For the text-containing cell, return its midpoint in [x, y] coordinate format. 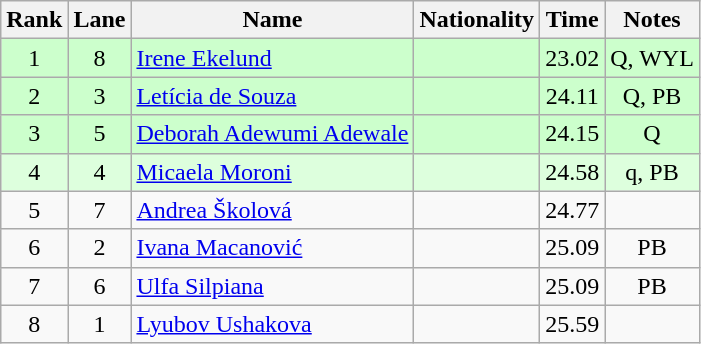
Lyubov Ushakova [272, 324]
Micaela Moroni [272, 172]
Andrea Školová [272, 210]
Ivana Macanović [272, 248]
Ulfa Silpiana [272, 286]
Rank [34, 20]
Name [272, 20]
23.02 [572, 58]
Q, PB [652, 96]
Notes [652, 20]
24.15 [572, 134]
24.58 [572, 172]
Nationality [477, 20]
24.77 [572, 210]
Lane [100, 20]
Q, WYL [652, 58]
Q [652, 134]
25.59 [572, 324]
Letícia de Souza [272, 96]
Time [572, 20]
Deborah Adewumi Adewale [272, 134]
q, PB [652, 172]
Irene Ekelund [272, 58]
24.11 [572, 96]
